Output the (x, y) coordinate of the center of the cell containing the given text.  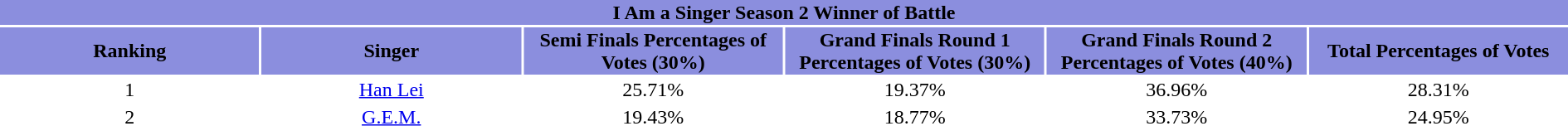
I Am a Singer Season 2 Winner of Battle (784, 12)
Singer (391, 51)
Grand Finals Round 2 Percentages of Votes (40%) (1176, 51)
1 (129, 90)
28.31% (1439, 90)
Total Percentages of Votes (1439, 51)
Semi Finals Percentages of Votes (30%) (653, 51)
Han Lei (391, 90)
36.96% (1176, 90)
19.37% (914, 90)
Ranking (129, 51)
25.71% (653, 90)
Grand Finals Round 1 Percentages of Votes (30%) (914, 51)
